Scan for the cell matching the given text and deliver its (x, y) coordinate at center. 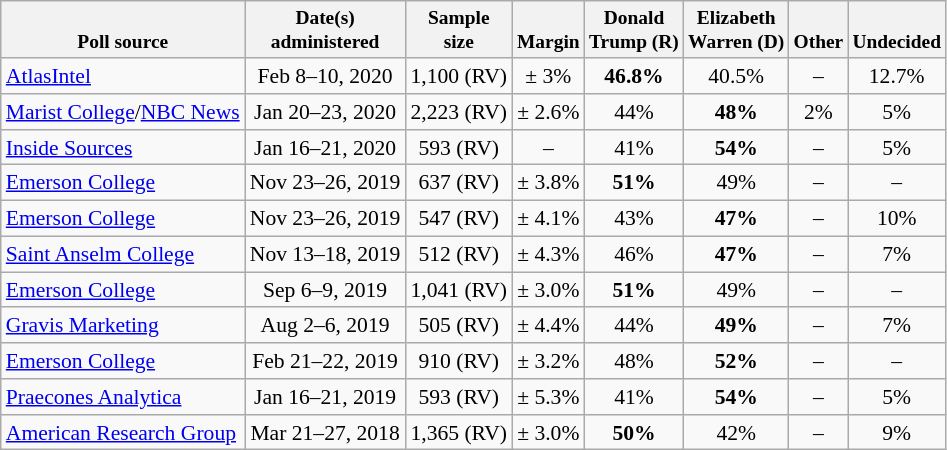
52% (736, 361)
Inside Sources (123, 148)
Marist College/NBC News (123, 112)
Jan 16–21, 2020 (326, 148)
46% (634, 254)
± 5.3% (548, 397)
46.8% (634, 76)
Jan 16–21, 2019 (326, 397)
Saint Anselm College (123, 254)
2% (818, 112)
Feb 8–10, 2020 (326, 76)
Nov 13–18, 2019 (326, 254)
547 (RV) (458, 219)
Date(s)administered (326, 30)
± 4.4% (548, 326)
± 4.1% (548, 219)
1,041 (RV) (458, 290)
Undecided (897, 30)
Gravis Marketing (123, 326)
± 3% (548, 76)
512 (RV) (458, 254)
AtlasIntel (123, 76)
505 (RV) (458, 326)
ElizabethWarren (D) (736, 30)
Samplesize (458, 30)
Margin (548, 30)
± 2.6% (548, 112)
± 3.8% (548, 183)
Sep 6–9, 2019 (326, 290)
Aug 2–6, 2019 (326, 326)
Jan 20–23, 2020 (326, 112)
1,100 (RV) (458, 76)
43% (634, 219)
12.7% (897, 76)
± 3.0% (548, 290)
637 (RV) (458, 183)
DonaldTrump (R) (634, 30)
Other (818, 30)
2,223 (RV) (458, 112)
Poll source (123, 30)
± 3.2% (548, 361)
± 4.3% (548, 254)
Praecones Analytica (123, 397)
40.5% (736, 76)
910 (RV) (458, 361)
10% (897, 219)
Feb 21–22, 2019 (326, 361)
